For the text-containing cell, return its midpoint in [x, y] coordinate format. 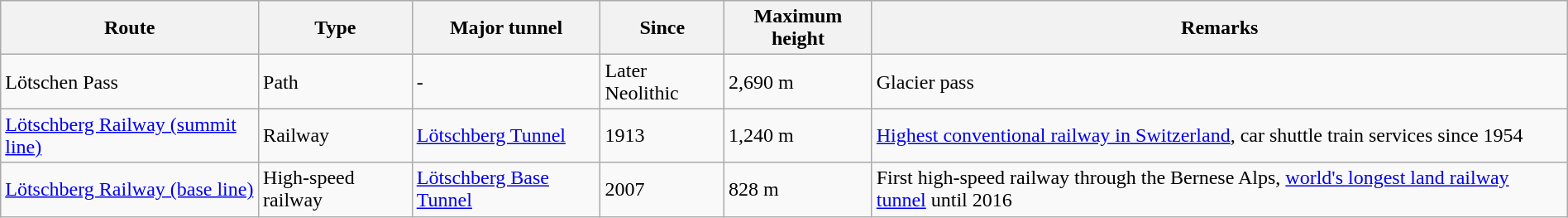
- [506, 81]
High-speed railway [336, 189]
Later Neolithic [662, 81]
Since [662, 28]
1913 [662, 136]
Lötschberg Railway (base line) [130, 189]
Path [336, 81]
Lötschen Pass [130, 81]
First high-speed railway through the Bernese Alps, world's longest land railway tunnel until 2016 [1219, 189]
Highest conventional railway in Switzerland, car shuttle train services since 1954 [1219, 136]
828 m [799, 189]
Type [336, 28]
2007 [662, 189]
Railway [336, 136]
1,240 m [799, 136]
2,690 m [799, 81]
Lötschberg Base Tunnel [506, 189]
Lötschberg Railway (summit line) [130, 136]
Route [130, 28]
Major tunnel [506, 28]
Glacier pass [1219, 81]
Remarks [1219, 28]
Lötschberg Tunnel [506, 136]
Maximum height [799, 28]
